Return the [X, Y] coordinate for the center point of the cell that contains the specified text.  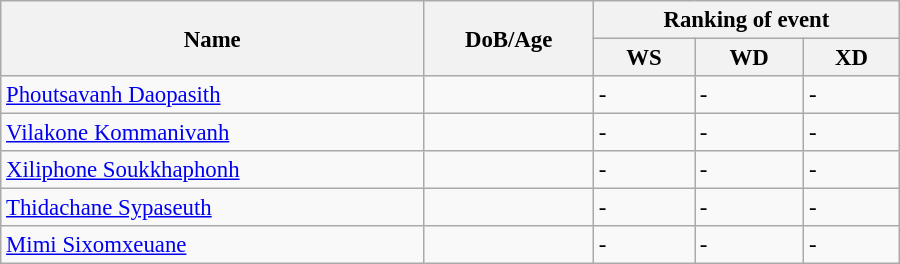
Xiliphone Soukkhaphonh [212, 170]
Phoutsavanh Daopasith [212, 95]
WS [644, 58]
Mimi Sixomxeuane [212, 245]
Ranking of event [746, 20]
XD [852, 58]
WD [748, 58]
DoB/Age [509, 38]
Name [212, 38]
Vilakone Kommanivanh [212, 133]
Thidachane Sypaseuth [212, 208]
